Determine the [x, y] coordinate at the center of the cell enclosing the given text.  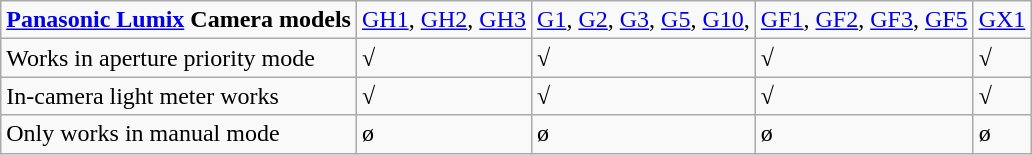
Panasonic Lumix Camera models [179, 20]
GH1, GH2, GH3 [444, 20]
In-camera light meter works [179, 96]
Works in aperture priority mode [179, 58]
GF1, GF2, GF3, GF5 [864, 20]
GX1 [1002, 20]
G1, G2, G3, G5, G10, [644, 20]
Only works in manual mode [179, 134]
